Locate the cell with the specified text and output its [X, Y] center coordinate. 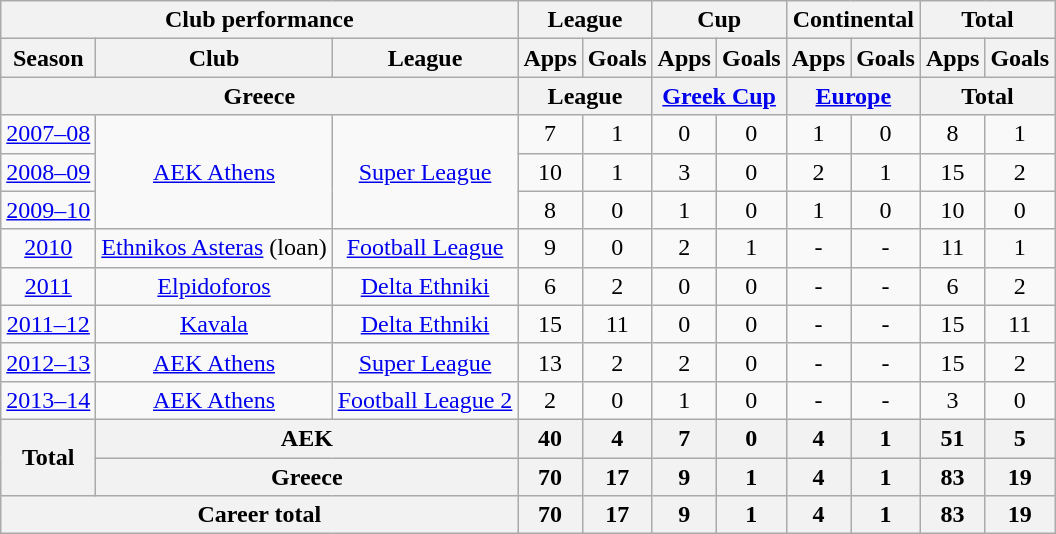
2011 [48, 286]
40 [550, 438]
Club [214, 58]
2012–13 [48, 362]
2010 [48, 248]
2008–09 [48, 172]
Season [48, 58]
Ethnikos Asteras (loan) [214, 248]
Elpidoforos [214, 286]
Cup [719, 20]
Football League [425, 248]
Kavala [214, 324]
2009–10 [48, 210]
Club performance [260, 20]
2007–08 [48, 134]
AEK [307, 438]
Greek Cup [719, 96]
51 [952, 438]
Football League 2 [425, 400]
Career total [260, 515]
Continental [853, 20]
13 [550, 362]
5 [1020, 438]
2013–14 [48, 400]
Europe [853, 96]
2011–12 [48, 324]
